Detect which cell encompasses the target text, then output its [x, y] center coordinate. 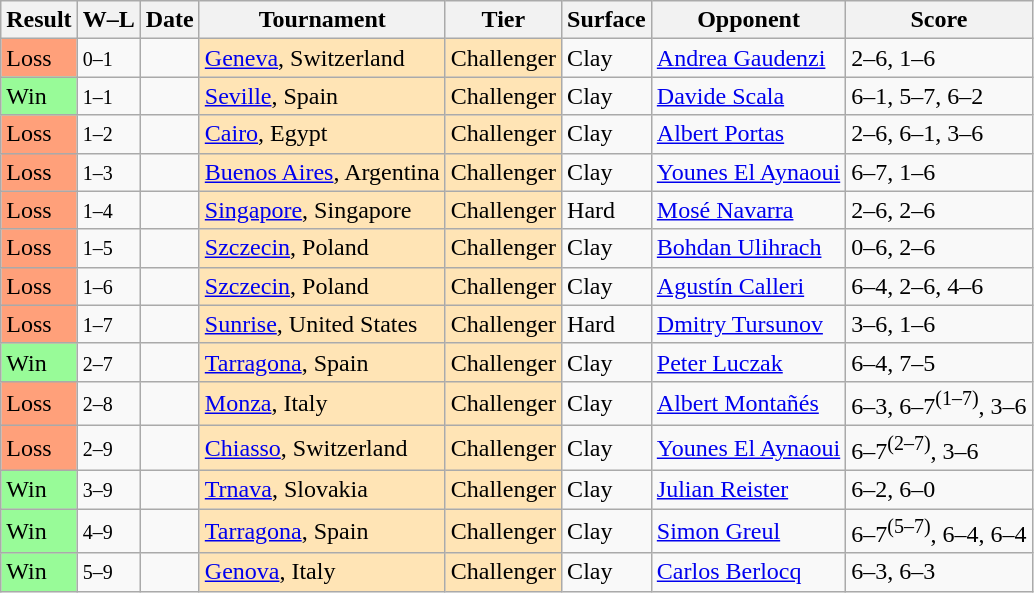
Geneva, Switzerland [322, 58]
2–6, 6–1, 3–6 [939, 134]
Andrea Gaudenzi [748, 58]
5–9 [108, 572]
6–3, 6–7(1–7), 3–6 [939, 404]
6–4, 2–6, 4–6 [939, 286]
2–6, 2–6 [939, 210]
Score [939, 20]
2–8 [108, 404]
Opponent [748, 20]
1–3 [108, 172]
Bohdan Ulihrach [748, 248]
1–1 [108, 96]
Peter Luczak [748, 362]
6–1, 5–7, 6–2 [939, 96]
1–7 [108, 324]
Tier [503, 20]
Albert Portas [748, 134]
Trnava, Slovakia [322, 489]
6–7(2–7), 3–6 [939, 448]
6–3, 6–3 [939, 572]
6–2, 6–0 [939, 489]
4–9 [108, 532]
Buenos Aires, Argentina [322, 172]
Date [170, 20]
2–6, 1–6 [939, 58]
Singapore, Singapore [322, 210]
2–7 [108, 362]
1–4 [108, 210]
Cairo, Egypt [322, 134]
3–6, 1–6 [939, 324]
Seville, Spain [322, 96]
Dmitry Tursunov [748, 324]
Monza, Italy [322, 404]
3–9 [108, 489]
Mosé Navarra [748, 210]
0–1 [108, 58]
1–2 [108, 134]
Carlos Berlocq [748, 572]
Agustín Calleri [748, 286]
0–6, 2–6 [939, 248]
2–9 [108, 448]
Simon Greul [748, 532]
W–L [108, 20]
6–7(5–7), 6–4, 6–4 [939, 532]
Chiasso, Switzerland [322, 448]
Davide Scala [748, 96]
1–5 [108, 248]
Julian Reister [748, 489]
1–6 [108, 286]
Surface [607, 20]
6–4, 7–5 [939, 362]
Result [39, 20]
Tournament [322, 20]
Genova, Italy [322, 572]
Sunrise, United States [322, 324]
Albert Montañés [748, 404]
6–7, 1–6 [939, 172]
